Output the [x, y] coordinate of the center of the cell containing the given text.  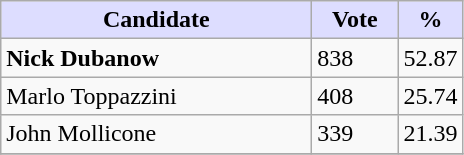
% [430, 20]
52.87 [430, 58]
Nick Dubanow [156, 58]
838 [355, 58]
21.39 [430, 134]
339 [355, 134]
Vote [355, 20]
John Mollicone [156, 134]
25.74 [430, 96]
Marlo Toppazzini [156, 96]
408 [355, 96]
Candidate [156, 20]
